Locate the cell with the specified text and output its (X, Y) center coordinate. 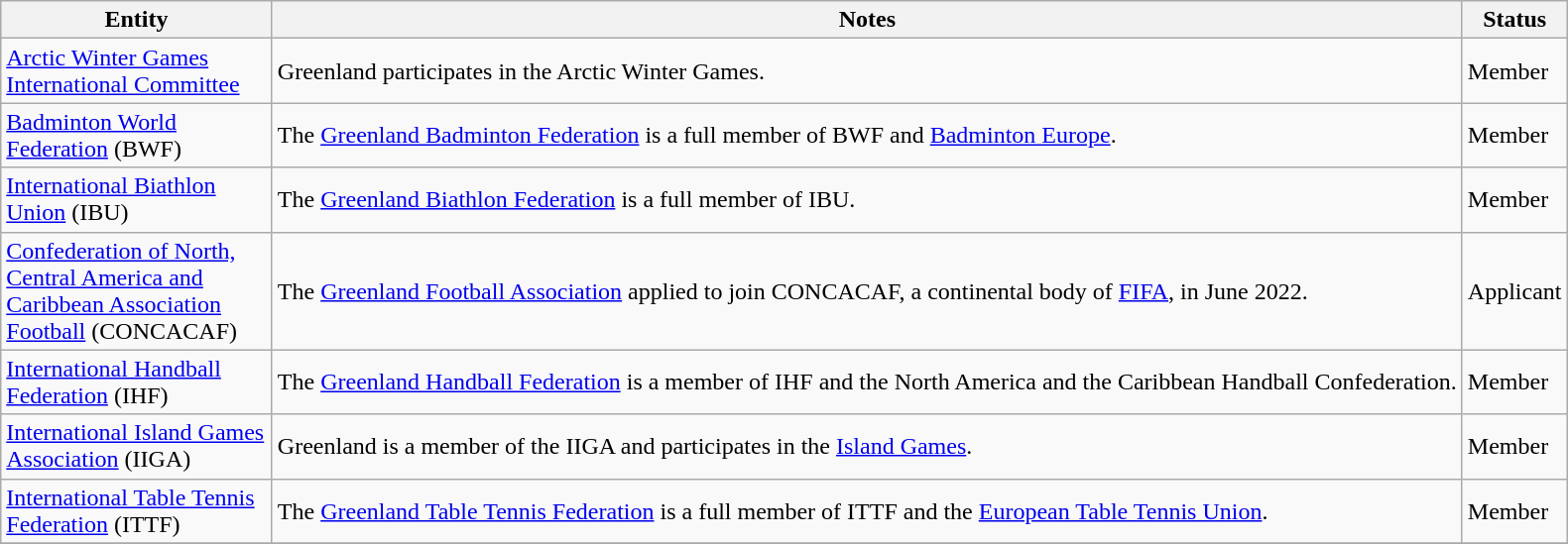
Entity (137, 20)
International Handball Federation (IHF) (137, 382)
The Greenland Badminton Federation is a full member of BWF and Badminton Europe. (867, 135)
The Greenland Table Tennis Federation is a full member of ITTF and the European Table Tennis Union. (867, 511)
Status (1514, 20)
Badminton World Federation (BWF) (137, 135)
Greenland participates in the Arctic Winter Games. (867, 71)
Confederation of North, Central America and Caribbean Association Football (CONCACAF) (137, 291)
International Table Tennis Federation (ITTF) (137, 511)
The Greenland Biathlon Federation is a full member of IBU. (867, 200)
International Island Games Association (IIGA) (137, 446)
Notes (867, 20)
Greenland is a member of the IIGA and participates in the Island Games. (867, 446)
Applicant (1514, 291)
Arctic Winter Games International Committee (137, 71)
International Biathlon Union (IBU) (137, 200)
The Greenland Football Association applied to join CONCACAF, a continental body of FIFA, in June 2022. (867, 291)
The Greenland Handball Federation is a member of IHF and the North America and the Caribbean Handball Confederation. (867, 382)
